Return (x, y) of the center of cell containing provided text 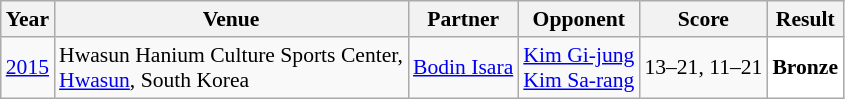
2015 (28, 68)
Opponent (578, 19)
Hwasun Hanium Culture Sports Center,Hwasun, South Korea (231, 68)
Bodin Isara (463, 68)
Result (805, 19)
13–21, 11–21 (703, 68)
Partner (463, 19)
Bronze (805, 68)
Score (703, 19)
Kim Gi-jung Kim Sa-rang (578, 68)
Venue (231, 19)
Year (28, 19)
